Scan for the cell matching the given text and deliver its [x, y] coordinate at center. 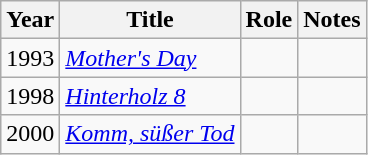
Komm, süßer Tod [150, 134]
Hinterholz 8 [150, 96]
1998 [30, 96]
Notes [332, 20]
Title [150, 20]
Mother's Day [150, 58]
1993 [30, 58]
Role [269, 20]
2000 [30, 134]
Year [30, 20]
